From the cell containing the given text, extract its center point as [X, Y] coordinate. 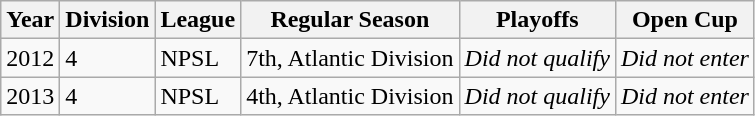
2013 [30, 96]
4th, Atlantic Division [350, 96]
Open Cup [684, 20]
League [198, 20]
Regular Season [350, 20]
Year [30, 20]
7th, Atlantic Division [350, 58]
2012 [30, 58]
Division [108, 20]
Playoffs [537, 20]
